Output the (x, y) coordinate of the center of the cell containing the given text.  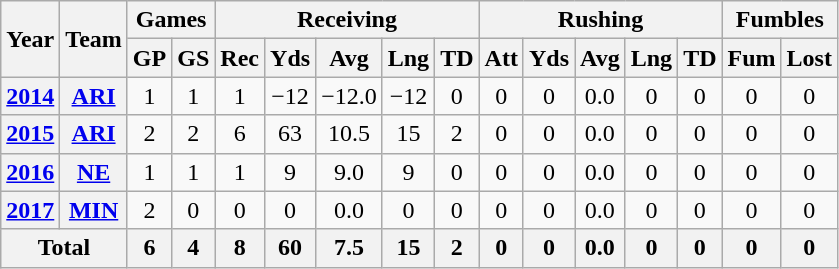
Receiving (347, 20)
2016 (30, 172)
−12.0 (350, 96)
Team (94, 39)
Rec (240, 58)
60 (290, 248)
Total (64, 248)
Fum (752, 58)
Lost (809, 58)
GP (149, 58)
4 (194, 248)
GS (194, 58)
Games (170, 20)
Rushing (600, 20)
9.0 (350, 172)
2014 (30, 96)
2017 (30, 210)
7.5 (350, 248)
MIN (94, 210)
Fumbles (780, 20)
2015 (30, 134)
NE (94, 172)
63 (290, 134)
8 (240, 248)
10.5 (350, 134)
Year (30, 39)
Att (501, 58)
